Identify which cell holds the provided text, then report its [x, y] central coordinate. 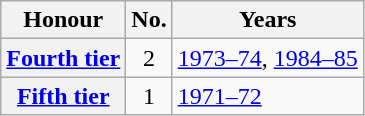
2 [149, 58]
1 [149, 96]
1971–72 [268, 96]
Honour [64, 20]
Years [268, 20]
Fourth tier [64, 58]
Fifth tier [64, 96]
1973–74, 1984–85 [268, 58]
No. [149, 20]
